Output the (x, y) coordinate of the center of the cell containing the given text.  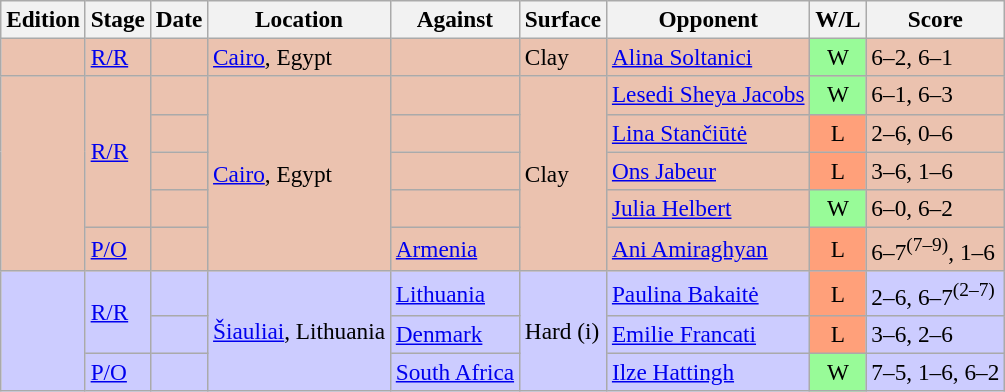
Date (178, 19)
Ani Amiraghyan (708, 249)
Score (936, 19)
Ons Jabeur (708, 170)
Opponent (708, 19)
2–6, 0–6 (936, 133)
6–0, 6–2 (936, 208)
Armenia (454, 249)
Julia Helbert (708, 208)
Denmark (454, 334)
6–7(7–9), 1–6 (936, 249)
Ilze Hattingh (708, 372)
Location (300, 19)
Hard (i) (562, 331)
7–5, 1–6, 6–2 (936, 372)
3–6, 1–6 (936, 170)
Against (454, 19)
Lesedi Sheya Jacobs (708, 95)
Lithuania (454, 293)
6–2, 6–1 (936, 57)
2–6, 6–7(2–7) (936, 293)
Alina Soltanici (708, 57)
6–1, 6–3 (936, 95)
Edition (44, 19)
Paulina Bakaitė (708, 293)
Šiauliai, Lithuania (300, 331)
Stage (118, 19)
Lina Stančiūtė (708, 133)
W/L (838, 19)
Surface (562, 19)
3–6, 2–6 (936, 334)
South Africa (454, 372)
Emilie Francati (708, 334)
